Identify which cell holds the provided text, then report its (x, y) central coordinate. 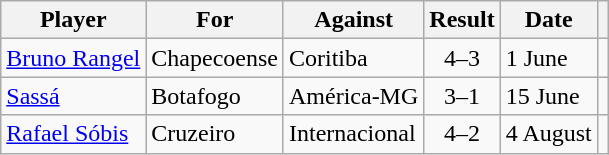
Internacional (353, 134)
América-MG (353, 96)
Date (548, 20)
3–1 (462, 96)
Chapecoense (215, 58)
Player (74, 20)
Against (353, 20)
For (215, 20)
Cruzeiro (215, 134)
4 August (548, 134)
Coritiba (353, 58)
15 June (548, 96)
1 June (548, 58)
Bruno Rangel (74, 58)
4–3 (462, 58)
Sassá (74, 96)
Botafogo (215, 96)
4–2 (462, 134)
Result (462, 20)
Rafael Sóbis (74, 134)
